Pinpoint the cell where the given text exists, returning its [x, y] midpoint coordinate. 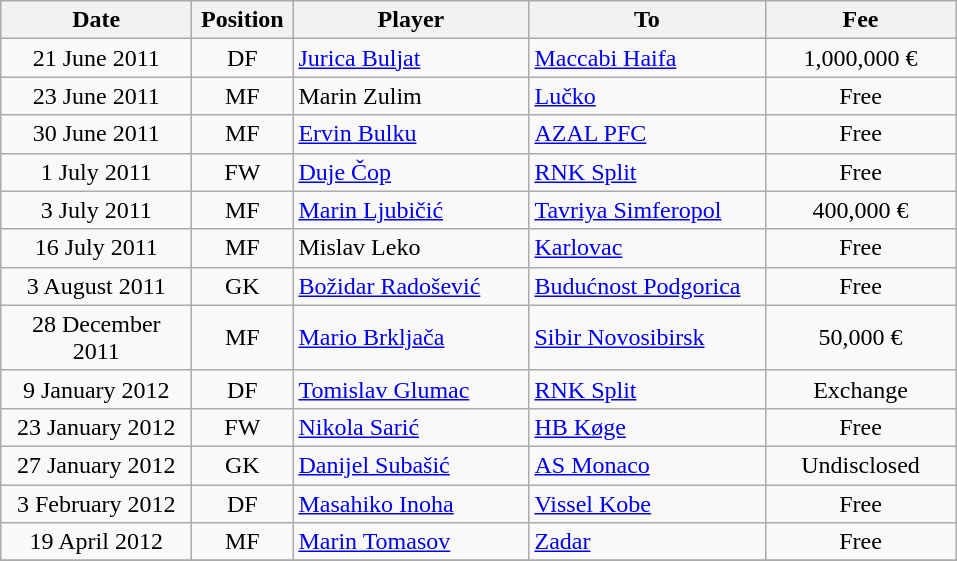
Undisclosed [860, 465]
21 June 2011 [96, 58]
Nikola Sarić [411, 427]
Mario Brkljača [411, 338]
28 December 2011 [96, 338]
Zadar [647, 542]
Jurica Buljat [411, 58]
Duje Čop [411, 172]
30 June 2011 [96, 134]
Marin Tomasov [411, 542]
23 June 2011 [96, 96]
Player [411, 20]
AS Monaco [647, 465]
3 February 2012 [96, 503]
1,000,000 € [860, 58]
16 July 2011 [96, 248]
Date [96, 20]
Marin Zulim [411, 96]
Maccabi Haifa [647, 58]
23 January 2012 [96, 427]
Karlovac [647, 248]
Vissel Kobe [647, 503]
Mislav Leko [411, 248]
Sibir Novosibirsk [647, 338]
To [647, 20]
Ervin Bulku [411, 134]
Position [242, 20]
27 January 2012 [96, 465]
Božidar Radošević [411, 286]
19 April 2012 [96, 542]
3 July 2011 [96, 210]
9 January 2012 [96, 389]
400,000 € [860, 210]
Exchange [860, 389]
AZAL PFC [647, 134]
Marin Ljubičić [411, 210]
50,000 € [860, 338]
Tomislav Glumac [411, 389]
Fee [860, 20]
Tavriya Simferopol [647, 210]
3 August 2011 [96, 286]
HB Køge [647, 427]
Budućnost Podgorica [647, 286]
Danijel Subašić [411, 465]
Masahiko Inoha [411, 503]
Lučko [647, 96]
1 July 2011 [96, 172]
